Output the (X, Y) coordinate of the center of the cell containing the given text.  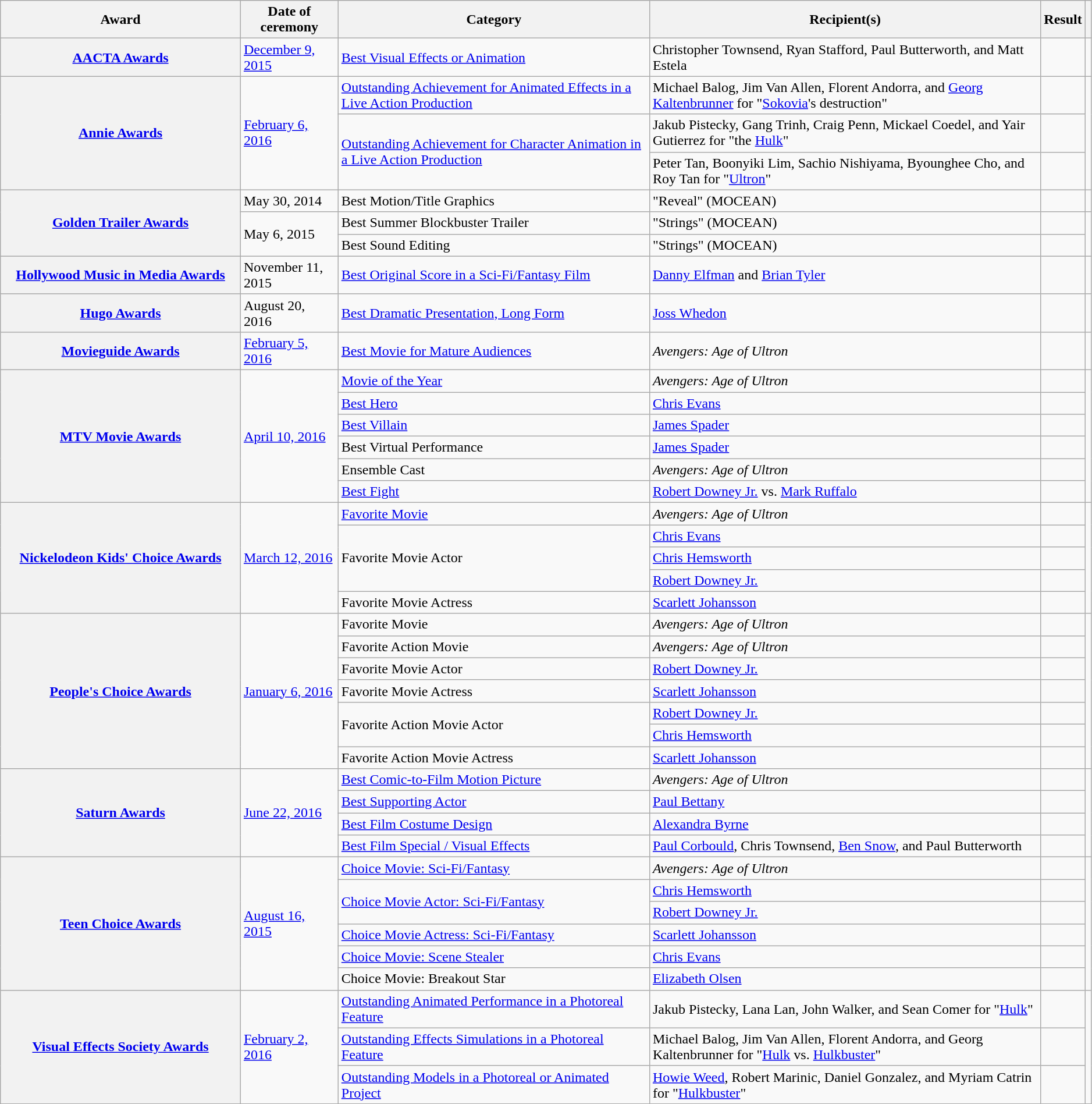
December 9, 2015 (289, 57)
Teen Choice Awards (121, 924)
Result (1063, 20)
Best Film Costume Design (493, 824)
Hugo Awards (121, 313)
Best Summer Blockbuster Trailer (493, 223)
Best Dramatic Presentation, Long Form (493, 313)
Outstanding Models in a Photoreal or Animated Project (493, 1085)
Hollywood Music in Media Awards (121, 275)
Alexandra Byrne (845, 824)
August 20, 2016 (289, 313)
Peter Tan, Boonyiki Lim, Sachio Nishiyama, Byounghee Cho, and Roy Tan for "Ultron" (845, 171)
Robert Downey Jr. vs. Mark Ruffalo (845, 492)
Jakub Pistecky, Lana Lan, John Walker, and Sean Comer for "Hulk" (845, 1009)
Best Movie for Mature Audiences (493, 350)
Visual Effects Society Awards (121, 1046)
Michael Balog, Jim Van Allen, Florent Andorra, and Georg Kaltenbrunner for "Hulk vs. Hulkbuster" (845, 1046)
People's Choice Awards (121, 691)
Choice Movie Actress: Sci-Fi/Fantasy (493, 935)
April 10, 2016 (289, 436)
February 2, 2016 (289, 1046)
August 16, 2015 (289, 924)
AACTA Awards (121, 57)
February 6, 2016 (289, 133)
November 11, 2015 (289, 275)
Award (121, 20)
Ensemble Cast (493, 470)
Outstanding Effects Simulations in a Photoreal Feature (493, 1046)
Joss Whedon (845, 313)
Nickelodeon Kids' Choice Awards (121, 558)
MTV Movie Awards (121, 436)
"Reveal" (MOCEAN) (845, 201)
Elizabeth Olsen (845, 979)
Best Villain (493, 425)
January 6, 2016 (289, 691)
Best Fight (493, 492)
May 30, 2014 (289, 201)
Danny Elfman and Brian Tyler (845, 275)
Outstanding Animated Performance in a Photoreal Feature (493, 1009)
Choice Movie Actor: Sci-Fi/Fantasy (493, 901)
Choice Movie: Scene Stealer (493, 957)
Outstanding Achievement for Animated Effects in a Live Action Production (493, 95)
May 6, 2015 (289, 234)
Favorite Action Movie (493, 647)
Choice Movie: Breakout Star (493, 979)
Michael Balog, Jim Van Allen, Florent Andorra, and Georg Kaltenbrunner for "Sokovia's destruction" (845, 95)
Best Original Score in a Sci-Fi/Fantasy Film (493, 275)
Best Sound Editing (493, 245)
Paul Corbould, Chris Townsend, Ben Snow, and Paul Butterworth (845, 846)
Outstanding Achievement for Character Animation in a Live Action Production (493, 152)
Best Comic-to-Film Motion Picture (493, 780)
Date of ceremony (289, 20)
March 12, 2016 (289, 558)
Favorite Action Movie Actor (493, 724)
Movie of the Year (493, 381)
Annie Awards (121, 133)
Best Hero (493, 403)
Best Virtual Performance (493, 448)
Paul Bettany (845, 802)
Choice Movie: Sci-Fi/Fantasy (493, 868)
Howie Weed, Robert Marinic, Daniel Gonzalez, and Myriam Catrin for "Hulkbuster" (845, 1085)
Category (493, 20)
Golden Trailer Awards (121, 223)
Favorite Action Movie Actress (493, 757)
June 22, 2016 (289, 813)
Recipient(s) (845, 20)
Best Motion/Title Graphics (493, 201)
Best Supporting Actor (493, 802)
February 5, 2016 (289, 350)
Jakub Pistecky, Gang Trinh, Craig Penn, Mickael Coedel, and Yair Gutierrez for "the Hulk" (845, 133)
Christopher Townsend, Ryan Stafford, Paul Butterworth, and Matt Estela (845, 57)
Movieguide Awards (121, 350)
Best Visual Effects or Animation (493, 57)
Best Film Special / Visual Effects (493, 846)
Saturn Awards (121, 813)
